Capture the cell that displays the provided text and extract its [X, Y] central coordinate. 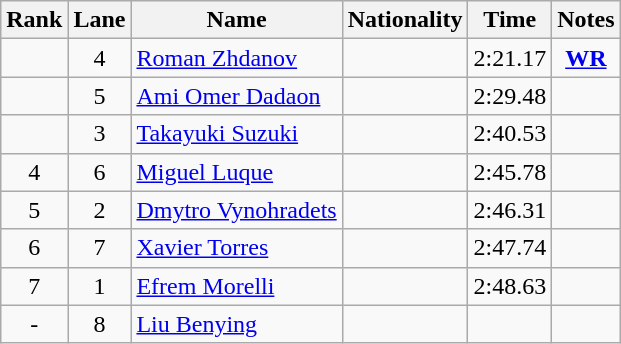
Roman Zhdanov [236, 58]
Miguel Luque [236, 172]
Lane [100, 20]
WR [586, 58]
2:21.17 [510, 58]
- [34, 324]
2:29.48 [510, 96]
Dmytro Vynohradets [236, 210]
Liu Benying [236, 324]
Rank [34, 20]
Nationality [405, 20]
3 [100, 134]
Time [510, 20]
8 [100, 324]
Ami Omer Dadaon [236, 96]
2:47.74 [510, 248]
2:40.53 [510, 134]
Efrem Morelli [236, 286]
Takayuki Suzuki [236, 134]
2:45.78 [510, 172]
2 [100, 210]
1 [100, 286]
Notes [586, 20]
2:48.63 [510, 286]
Xavier Torres [236, 248]
Name [236, 20]
2:46.31 [510, 210]
